Extract the (x, y) coordinate from the center of the cell holding the provided text.  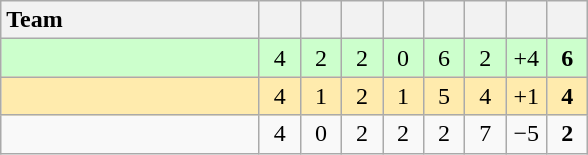
+1 (526, 96)
Team (130, 20)
+4 (526, 58)
5 (444, 96)
7 (486, 134)
−5 (526, 134)
